For the text-containing cell, return its midpoint in (x, y) coordinate format. 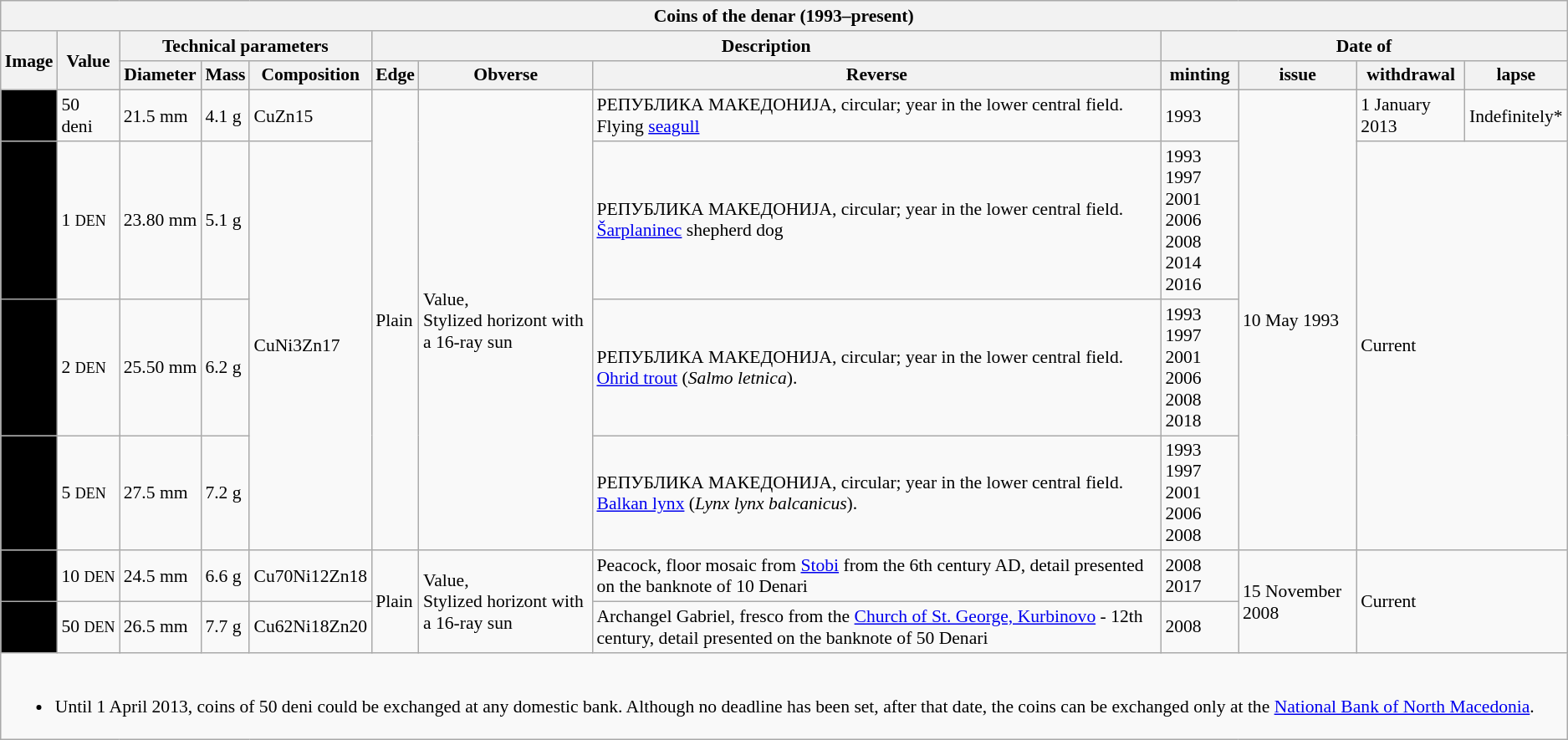
Technical parameters (246, 46)
Obverse (505, 75)
issue (1298, 75)
10 DEN (88, 577)
Coins of the denar (1993–present) (784, 16)
24.5 mm (161, 577)
Edge (395, 75)
27.5 mm (161, 493)
6.6 g (225, 577)
Date of (1363, 46)
50 deni (88, 115)
5 DEN (88, 493)
withdrawal (1411, 75)
15 November 2008 (1298, 602)
2 DEN (88, 368)
19931997200120062008 (1199, 493)
Cu62Ni18Zn20 (310, 627)
2008 2017 (1199, 577)
10 May 1993 (1298, 320)
Value (88, 60)
РЕПУБЛИКА МАКЕДОНИЈА, circular; year in the lower central field. Šarplaninec shepherd dog (876, 221)
lapse (1516, 75)
1 DEN (88, 221)
7.2 g (225, 493)
Reverse (876, 75)
21.5 mm (161, 115)
Peacock, floor mosaic from Stobi from the 6th century AD, detail presented on the banknote of 10 Denari (876, 577)
1 January 2013 (1411, 115)
5.1 g (225, 221)
Diameter (161, 75)
4.1 g (225, 115)
РЕПУБЛИКА МАКЕДОНИЈА, circular; year in the lower central field. Flying seagull (876, 115)
РЕПУБЛИКА МАКЕДОНИЈА, circular; year in the lower central field. Ohrid trout (Salmo letnica). (876, 368)
Mass (225, 75)
6.2 g (225, 368)
РЕПУБЛИКА МАКЕДОНИЈА, circular; year in the lower central field. Balkan lynx (Lynx lynx balcanicus). (876, 493)
2008 (1199, 627)
199319972001200620082014 2016 (1199, 221)
19931997200120062008 2018 (1199, 368)
23.80 mm (161, 221)
1993 (1199, 115)
7.7 g (225, 627)
CuZn15 (310, 115)
Composition (310, 75)
Archangel Gabriel, fresco from the Church of St. George, Kurbinovo - 12th century, detail presented on the banknote of 50 Denari (876, 627)
Description (766, 46)
26.5 mm (161, 627)
Cu70Ni12Zn18 (310, 577)
CuNi3Zn17 (310, 346)
Indefinitely* (1516, 115)
25.50 mm (161, 368)
50 DEN (88, 627)
Image (29, 60)
minting (1199, 75)
